Pinpoint the cell where the given text exists, returning its (X, Y) midpoint coordinate. 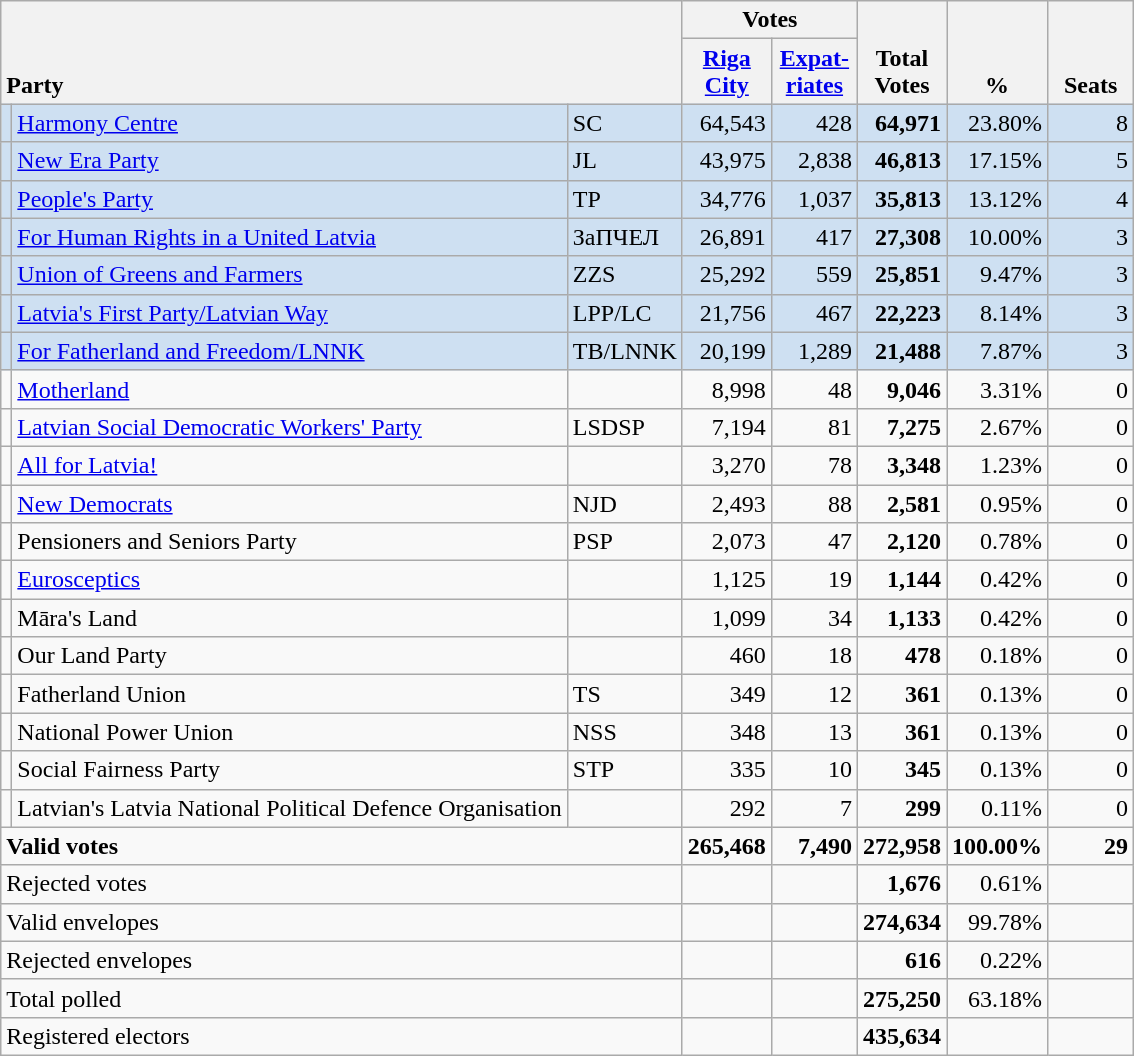
New Democrats (290, 503)
34,776 (726, 199)
Seats (1091, 52)
3.31% (996, 389)
274,634 (902, 922)
Māra's Land (290, 618)
People's Party (290, 199)
NSS (624, 732)
0.11% (996, 808)
1,099 (726, 618)
100.00% (996, 846)
NJD (624, 503)
478 (902, 656)
272,958 (902, 846)
7,275 (902, 427)
616 (902, 960)
0.95% (996, 503)
559 (814, 275)
467 (814, 313)
Social Fairness Party (290, 770)
For Human Rights in a United Latvia (290, 237)
Latvian's Latvia National Political Defence Organisation (290, 808)
26,891 (726, 237)
1,144 (902, 580)
25,851 (902, 275)
National Power Union (290, 732)
Latvia's First Party/Latvian Way (290, 313)
2,838 (814, 161)
TB/LNNK (624, 351)
81 (814, 427)
5 (1091, 161)
299 (902, 808)
8 (1091, 123)
0.61% (996, 884)
64,971 (902, 123)
1,133 (902, 618)
ZZS (624, 275)
348 (726, 732)
Rejected envelopes (342, 960)
43,975 (726, 161)
29 (1091, 846)
Party (342, 52)
21,756 (726, 313)
64,543 (726, 123)
JL (624, 161)
1,676 (902, 884)
New Era Party (290, 161)
9,046 (902, 389)
Harmony Centre (290, 123)
SC (624, 123)
12 (814, 694)
335 (726, 770)
292 (726, 808)
19 (814, 580)
265,468 (726, 846)
275,250 (902, 998)
4 (1091, 199)
2,581 (902, 503)
Pensioners and Seniors Party (290, 542)
3,348 (902, 465)
Our Land Party (290, 656)
2,120 (902, 542)
63.18% (996, 998)
% (996, 52)
Total polled (342, 998)
Valid envelopes (342, 922)
35,813 (902, 199)
Rejected votes (342, 884)
10 (814, 770)
25,292 (726, 275)
78 (814, 465)
Latvian Social Democratic Workers' Party (290, 427)
47 (814, 542)
3,270 (726, 465)
TS (624, 694)
2,073 (726, 542)
LSDSP (624, 427)
22,223 (902, 313)
428 (814, 123)
48 (814, 389)
9.47% (996, 275)
23.80% (996, 123)
2.67% (996, 427)
1,125 (726, 580)
PSP (624, 542)
Registered electors (342, 1036)
13.12% (996, 199)
2,493 (726, 503)
8,998 (726, 389)
Fatherland Union (290, 694)
STP (624, 770)
Eurosceptics (290, 580)
88 (814, 503)
20,199 (726, 351)
7.87% (996, 351)
Valid votes (342, 846)
17.15% (996, 161)
Votes (770, 20)
18 (814, 656)
345 (902, 770)
7,490 (814, 846)
46,813 (902, 161)
99.78% (996, 922)
435,634 (902, 1036)
0.18% (996, 656)
7 (814, 808)
0.78% (996, 542)
349 (726, 694)
7,194 (726, 427)
8.14% (996, 313)
34 (814, 618)
1,037 (814, 199)
417 (814, 237)
Total Votes (902, 52)
21,488 (902, 351)
1,289 (814, 351)
ЗаПЧЕЛ (624, 237)
460 (726, 656)
Expat- riates (814, 72)
1.23% (996, 465)
Union of Greens and Farmers (290, 275)
TP (624, 199)
13 (814, 732)
LPP/LC (624, 313)
27,308 (902, 237)
Motherland (290, 389)
Riga City (726, 72)
0.22% (996, 960)
All for Latvia! (290, 465)
10.00% (996, 237)
For Fatherland and Freedom/LNNK (290, 351)
